Detect which cell encompasses the target text, then output its (x, y) center coordinate. 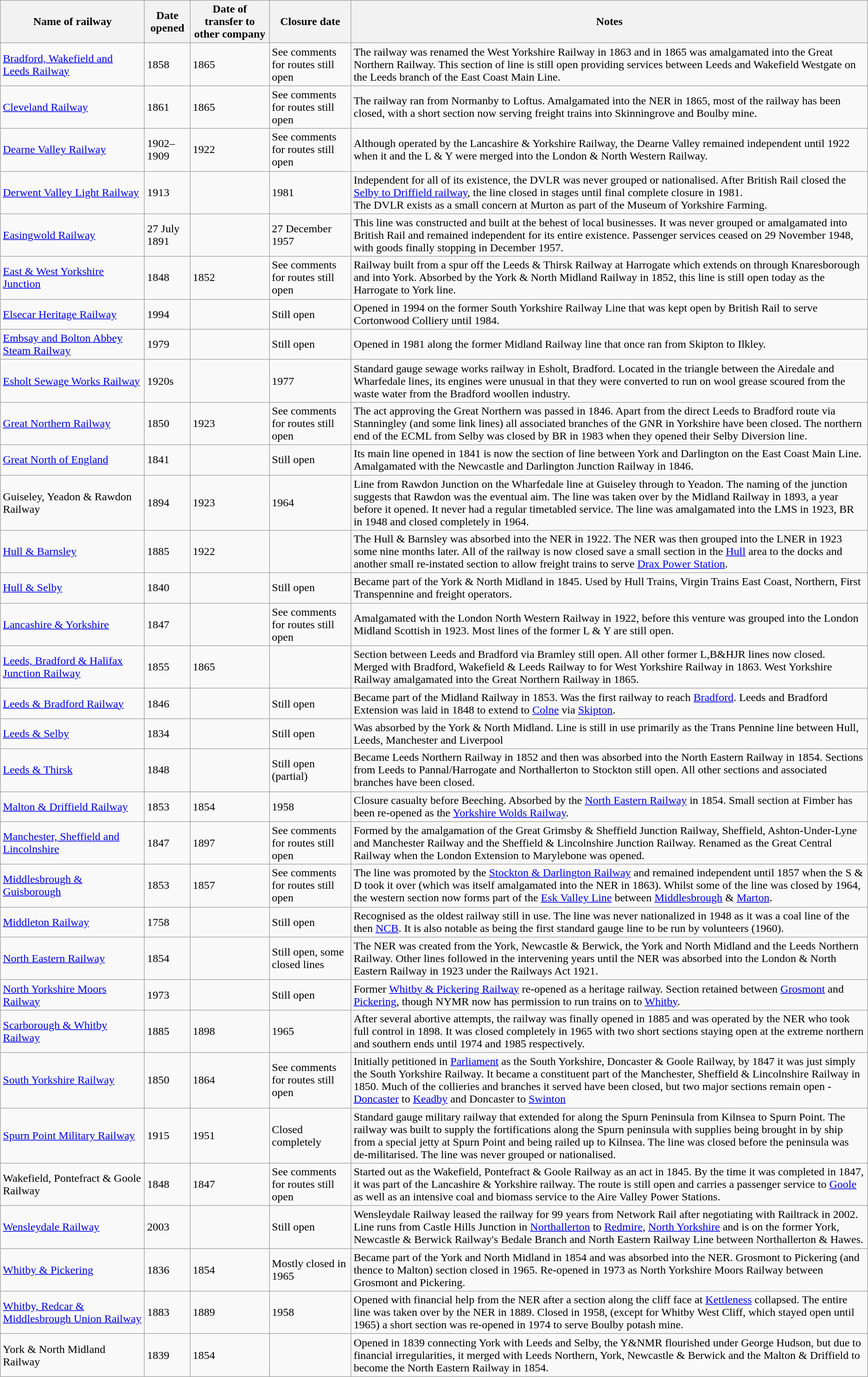
Hull & Barnsley (72, 552)
Guiseley, Yeadon & Rawdon Railway (72, 503)
1855 (167, 667)
Wakefield, Pontefract & Goole Railway (72, 1185)
1758 (167, 922)
Notes (609, 22)
Date of transfer to other company (230, 22)
1913 (167, 192)
Dearne Valley Railway (72, 150)
East & West Yorkshire Junction (72, 278)
1965 (310, 1031)
Became part of the York & North Midland in 1845. Used by Hull Trains, Virgin Trains East Coast, Northern, First Transpennine and freight operators. (609, 588)
Middleton Railway (72, 922)
Elsecar Heritage Railway (72, 314)
North Yorkshire Moors Railway (72, 995)
Middlesbrough & Guisborough (72, 886)
2003 (167, 1227)
Lancashire & Yorkshire (72, 625)
1920s (167, 381)
1864 (230, 1080)
1861 (167, 107)
1857 (230, 886)
South Yorkshire Railway (72, 1080)
Cleveland Railway (72, 107)
Hull & Selby (72, 588)
Opened in 1994 on the former South Yorkshire Railway Line that was kept open by British Rail to serve Cortonwood Colliery until 1984. (609, 314)
1894 (167, 503)
Easingwold Railway (72, 235)
Bradford, Wakefield and Leeds Railway (72, 64)
Leeds & Thirsk (72, 770)
1889 (230, 1313)
1836 (167, 1270)
Embsay and Bolton Abbey Steam Railway (72, 344)
27 July 1891 (167, 235)
Scarborough & Whitby Railway (72, 1031)
Mostly closed in 1965 (310, 1270)
1977 (310, 381)
1883 (167, 1313)
1841 (167, 460)
Was absorbed by the York & North Midland. Line is still in use primarily as the Trans Pennine line between Hull, Leeds, Manchester and Liverpool (609, 733)
Opened in 1981 along the former Midland Railway line that once ran from Skipton to Ilkley. (609, 344)
Leeds, Bradford & Halifax Junction Railway (72, 667)
1979 (167, 344)
Leeds & Selby (72, 733)
Esholt Sewage Works Railway (72, 381)
1981 (310, 192)
Closed completely (310, 1136)
Malton & Driffield Railway (72, 807)
1973 (167, 995)
1994 (167, 314)
Date opened (167, 22)
Manchester, Sheffield and Lincolnshire (72, 843)
Great North of England (72, 460)
Great Northern Railway (72, 423)
1951 (230, 1136)
1898 (230, 1031)
North Eastern Railway (72, 958)
Still open (partial) (310, 770)
Still open, some closed lines (310, 958)
1964 (310, 503)
1897 (230, 843)
Spurn Point Military Railway (72, 1136)
1846 (167, 704)
1915 (167, 1136)
Leeds & Bradford Railway (72, 704)
Closure date (310, 22)
Name of railway (72, 22)
1902–1909 (167, 150)
1858 (167, 64)
1834 (167, 733)
Derwent Valley Light Railway (72, 192)
1852 (230, 278)
1840 (167, 588)
27 December 1957 (310, 235)
Whitby & Pickering (72, 1270)
1839 (167, 1355)
York & North Midland Railway (72, 1355)
Wensleydale Railway (72, 1227)
Whitby, Redcar & Middlesbrough Union Railway (72, 1313)
